Return [X, Y] of the center of cell containing provided text 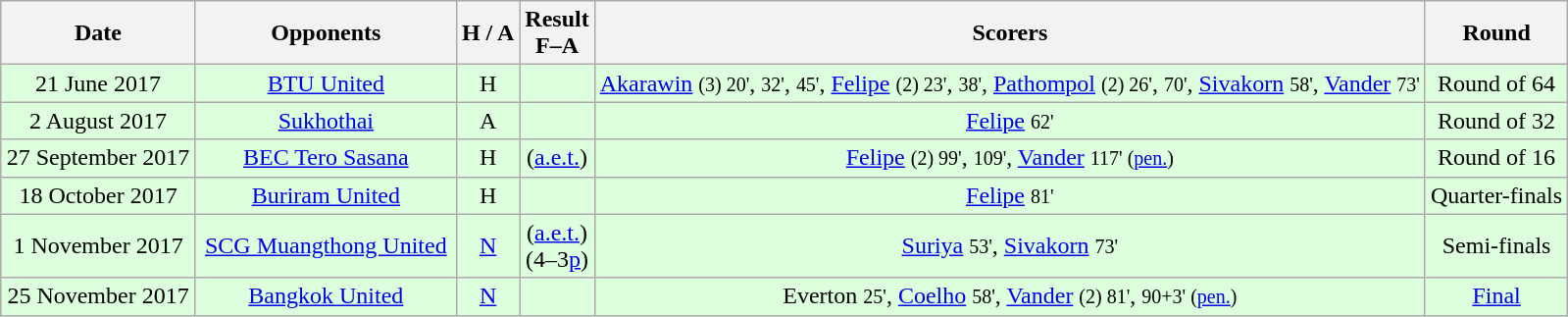
Semi-finals [1496, 245]
ResultF–A [557, 33]
Round [1496, 33]
1 November 2017 [98, 245]
Suriya 53', Sivakorn 73' [1010, 245]
Final [1496, 296]
18 October 2017 [98, 195]
Date [98, 33]
Scorers [1010, 33]
Round of 16 [1496, 158]
(a.e.t.) [557, 158]
21 June 2017 [98, 83]
2 August 2017 [98, 121]
(a.e.t.)(4–3p) [557, 245]
Akarawin (3) 20', 32', 45', Felipe (2) 23', 38', Pathompol (2) 26', 70', Sivakorn 58', Vander 73' [1010, 83]
H / A [487, 33]
A [487, 121]
Felipe 62' [1010, 121]
Round of 64 [1496, 83]
SCG Muangthong United [326, 245]
BEC Tero Sasana [326, 158]
BTU United [326, 83]
25 November 2017 [98, 296]
27 September 2017 [98, 158]
Felipe (2) 99', 109', Vander 117' (pen.) [1010, 158]
Opponents [326, 33]
Quarter-finals [1496, 195]
Everton 25', Coelho 58', Vander (2) 81', 90+3' (pen.) [1010, 296]
Felipe 81' [1010, 195]
Buriram United [326, 195]
Sukhothai [326, 121]
Round of 32 [1496, 121]
Bangkok United [326, 296]
